Output the [X, Y] coordinate of the center of the cell containing the given text.  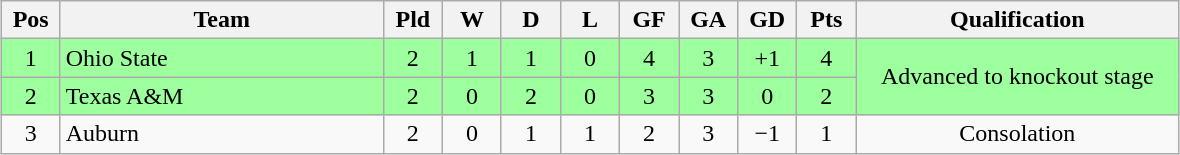
Texas A&M [222, 96]
Pts [826, 20]
Qualification [1018, 20]
Auburn [222, 134]
+1 [768, 58]
GD [768, 20]
W [472, 20]
Pos [30, 20]
GA [708, 20]
GF [650, 20]
Team [222, 20]
D [530, 20]
−1 [768, 134]
Advanced to knockout stage [1018, 77]
L [590, 20]
Consolation [1018, 134]
Pld [412, 20]
Ohio State [222, 58]
